Identify which cell holds the provided text, then report its (x, y) central coordinate. 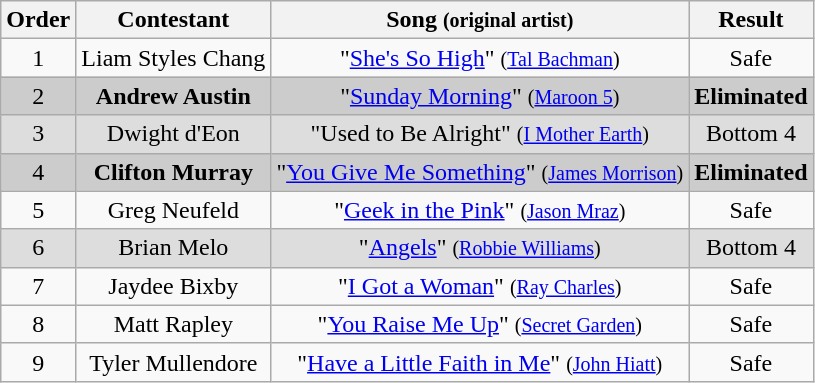
1 (38, 58)
"She's So High" (Tal Bachman) (480, 58)
Result (751, 20)
Jaydee Bixby (174, 286)
Clifton Murray (174, 172)
8 (38, 324)
Greg Neufeld (174, 210)
Tyler Mullendore (174, 362)
"You Raise Me Up" (Secret Garden) (480, 324)
4 (38, 172)
3 (38, 134)
Song (original artist) (480, 20)
Dwight d'Eon (174, 134)
5 (38, 210)
"Have a Little Faith in Me" (John Hiatt) (480, 362)
Contestant (174, 20)
"I Got a Woman" (Ray Charles) (480, 286)
"Used to Be Alright" (I Mother Earth) (480, 134)
Liam Styles Chang (174, 58)
Brian Melo (174, 248)
"Sunday Morning" (Maroon 5) (480, 96)
Order (38, 20)
Andrew Austin (174, 96)
Matt Rapley (174, 324)
"Geek in the Pink" (Jason Mraz) (480, 210)
"Angels" (Robbie Williams) (480, 248)
6 (38, 248)
7 (38, 286)
2 (38, 96)
"You Give Me Something" (James Morrison) (480, 172)
9 (38, 362)
